From the cell containing the given text, extract its center point as (x, y) coordinate. 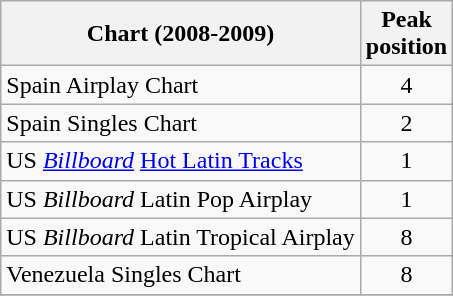
Peakposition (406, 34)
4 (406, 85)
Chart (2008-2009) (181, 34)
Venezuela Singles Chart (181, 275)
US Billboard Latin Pop Airplay (181, 199)
Spain Singles Chart (181, 123)
US Billboard Latin Tropical Airplay (181, 237)
US Billboard Hot Latin Tracks (181, 161)
Spain Airplay Chart (181, 85)
2 (406, 123)
